Pinpoint the cell where the given text exists, returning its (x, y) midpoint coordinate. 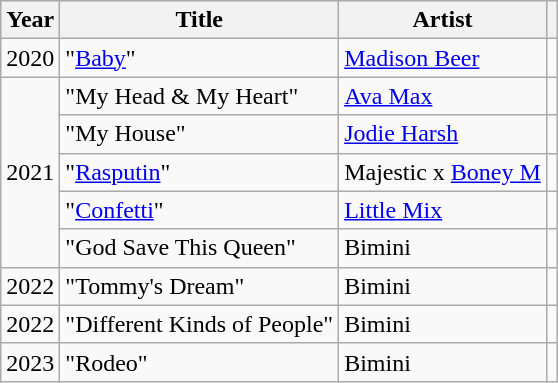
"Different Kinds of People" (200, 324)
Jodie Harsh (443, 134)
"My House" (200, 134)
Year (30, 20)
Artist (443, 20)
Majestic x Boney M (443, 172)
Title (200, 20)
"My Head & My Heart" (200, 96)
Little Mix (443, 210)
Madison Beer (443, 58)
"Tommy's Dream" (200, 286)
"Confetti" (200, 210)
"God Save This Queen" (200, 248)
2023 (30, 362)
"Rodeo" (200, 362)
"Rasputin" (200, 172)
2021 (30, 172)
"Baby" (200, 58)
2020 (30, 58)
Ava Max (443, 96)
